Return (x, y) of the center of cell containing provided text 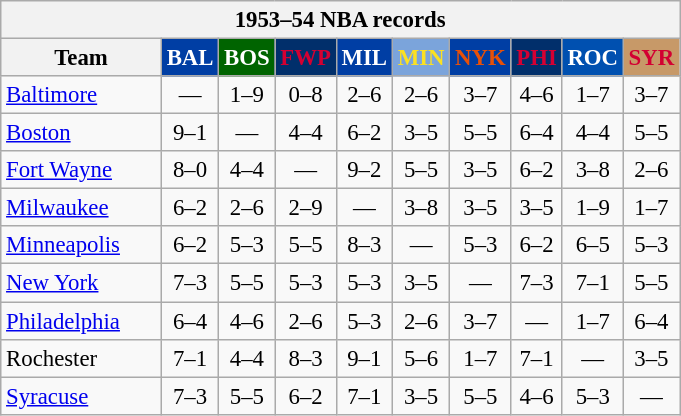
ROC (592, 58)
Fort Wayne (82, 170)
Syracuse (82, 396)
Baltimore (82, 95)
PHI (536, 58)
New York (82, 283)
Boston (82, 133)
FWP (306, 58)
Philadelphia (82, 321)
8–0 (190, 170)
1953–54 NBA records (340, 20)
Minneapolis (82, 245)
NYK (480, 58)
Team (82, 58)
MIL (364, 58)
MIN (420, 58)
BAL (190, 58)
Milwaukee (82, 208)
6–5 (592, 245)
2–9 (306, 208)
9–2 (364, 170)
BOS (247, 58)
SYR (651, 58)
0–8 (306, 95)
Rochester (82, 358)
5–6 (420, 358)
